Capture the cell that displays the provided text and extract its [x, y] central coordinate. 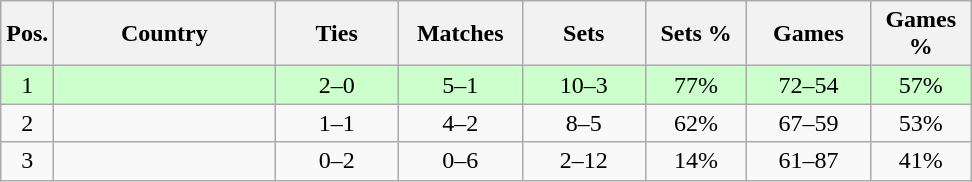
Matches [460, 34]
2 [28, 123]
Games [809, 34]
67–59 [809, 123]
8–5 [584, 123]
41% [920, 161]
Sets [584, 34]
2–0 [337, 85]
53% [920, 123]
Sets % [696, 34]
1–1 [337, 123]
0–6 [460, 161]
62% [696, 123]
Ties [337, 34]
3 [28, 161]
57% [920, 85]
14% [696, 161]
0–2 [337, 161]
Pos. [28, 34]
10–3 [584, 85]
61–87 [809, 161]
4–2 [460, 123]
5–1 [460, 85]
77% [696, 85]
72–54 [809, 85]
Games % [920, 34]
2–12 [584, 161]
Country [164, 34]
1 [28, 85]
